Return the (X, Y) coordinate for the center point of the cell that contains the specified text.  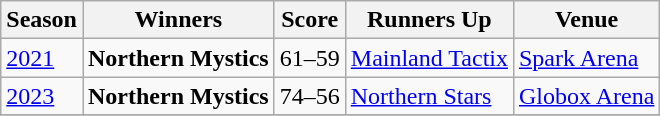
Season (42, 20)
Northern Stars (429, 96)
Winners (178, 20)
2023 (42, 96)
74–56 (310, 96)
Score (310, 20)
61–59 (310, 58)
Venue (586, 20)
Globox Arena (586, 96)
Spark Arena (586, 58)
2021 (42, 58)
Runners Up (429, 20)
Mainland Tactix (429, 58)
